Extract the [X, Y] coordinate from the center of the cell holding the provided text.  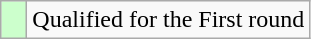
Qualified for the First round [168, 20]
